From the cell containing the given text, extract its center point as [X, Y] coordinate. 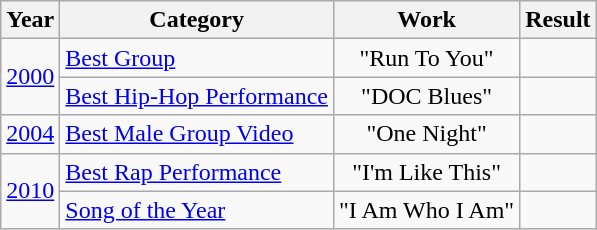
Work [426, 20]
"Run To You" [426, 58]
Year [30, 20]
Best Rap Performance [197, 172]
"DOC Blues" [426, 96]
Category [197, 20]
"I Am Who I Am" [426, 210]
Result [558, 20]
2000 [30, 77]
Best Group [197, 58]
2010 [30, 191]
Best Hip-Hop Performance [197, 96]
"I'm Like This" [426, 172]
Song of the Year [197, 210]
2004 [30, 134]
Best Male Group Video [197, 134]
"One Night" [426, 134]
